Return [X, Y] of the center of cell containing provided text 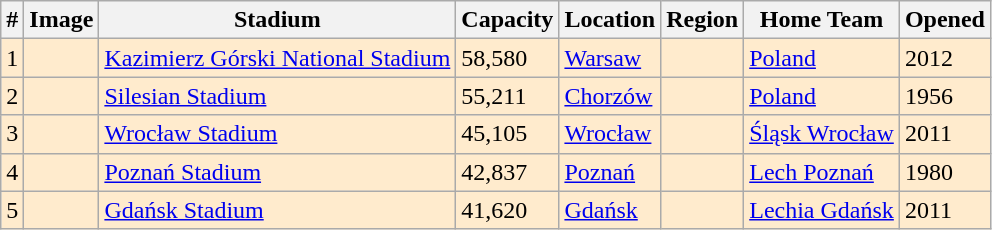
4 [12, 172]
Gdańsk [610, 210]
Poznań [610, 172]
55,211 [508, 96]
Śląsk Wrocław [822, 134]
Opened [944, 20]
1980 [944, 172]
Poznań Stadium [278, 172]
1 [12, 58]
45,105 [508, 134]
Gdańsk Stadium [278, 210]
Location [610, 20]
Wrocław [610, 134]
2012 [944, 58]
Capacity [508, 20]
Home Team [822, 20]
42,837 [508, 172]
Wrocław Stadium [278, 134]
Region [702, 20]
Lech Poznań [822, 172]
5 [12, 210]
Chorzów [610, 96]
Stadium [278, 20]
41,620 [508, 210]
3 [12, 134]
Silesian Stadium [278, 96]
# [12, 20]
58,580 [508, 58]
2 [12, 96]
Lechia Gdańsk [822, 210]
1956 [944, 96]
Image [62, 20]
Kazimierz Górski National Stadium [278, 58]
Warsaw [610, 58]
